Extract the (x, y) coordinate from the center of the cell holding the provided text.  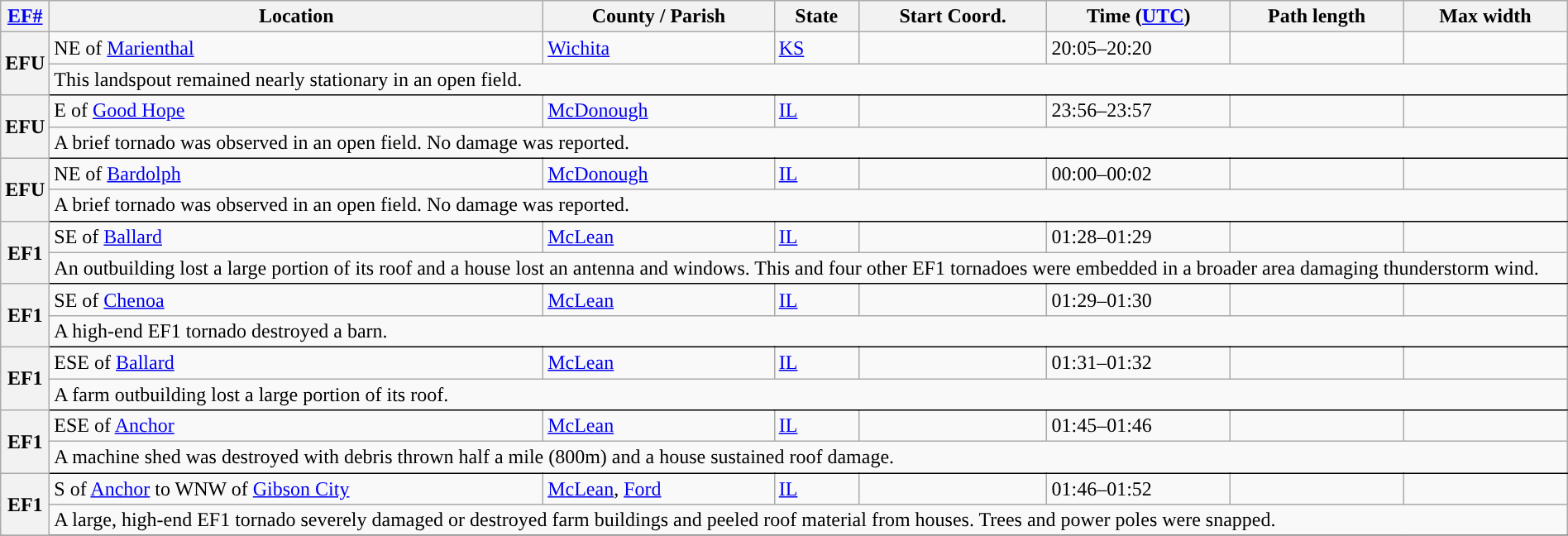
NE of Bardolph (296, 174)
SE of Ballard (296, 237)
01:29–01:30 (1138, 299)
State (816, 17)
This landspout remained nearly stationary in an open field. (809, 79)
McLean, Ford (659, 489)
County / Parish (659, 17)
ESE of Ballard (296, 362)
Start Coord. (953, 17)
SE of Chenoa (296, 299)
ESE of Anchor (296, 426)
01:31–01:32 (1138, 362)
20:05–20:20 (1138, 48)
Location (296, 17)
NE of Marienthal (296, 48)
Time (UTC) (1138, 17)
A high-end EF1 tornado destroyed a barn. (809, 331)
00:00–00:02 (1138, 174)
Path length (1317, 17)
A farm outbuilding lost a large portion of its roof. (809, 395)
A large, high-end EF1 tornado severely damaged or destroyed farm buildings and peeled roof material from houses. Trees and power poles were snapped. (809, 520)
S of Anchor to WNW of Gibson City (296, 489)
01:45–01:46 (1138, 426)
01:28–01:29 (1138, 237)
KS (816, 48)
23:56–23:57 (1138, 111)
A machine shed was destroyed with debris thrown half a mile (800m) and a house sustained roof damage. (809, 457)
Max width (1485, 17)
E of Good Hope (296, 111)
Wichita (659, 48)
EF# (25, 17)
01:46–01:52 (1138, 489)
